Return the (x, y) coordinate for the center point of the cell that contains the specified text.  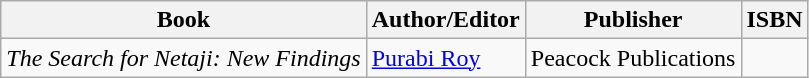
ISBN (774, 20)
The Search for Netaji: New Findings (184, 58)
Author/Editor (446, 20)
Publisher (633, 20)
Peacock Publications (633, 58)
Purabi Roy (446, 58)
Book (184, 20)
